Return (X, Y) of the center of cell containing provided text 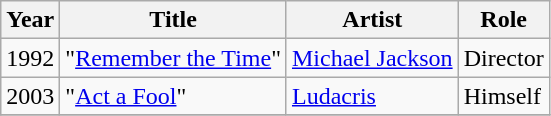
1992 (30, 58)
Director (504, 58)
Michael Jackson (372, 58)
"Act a Fool" (174, 96)
Ludacris (372, 96)
2003 (30, 96)
Role (504, 20)
Himself (504, 96)
Title (174, 20)
Artist (372, 20)
Year (30, 20)
"Remember the Time" (174, 58)
